Capture the cell that displays the provided text and extract its (X, Y) central coordinate. 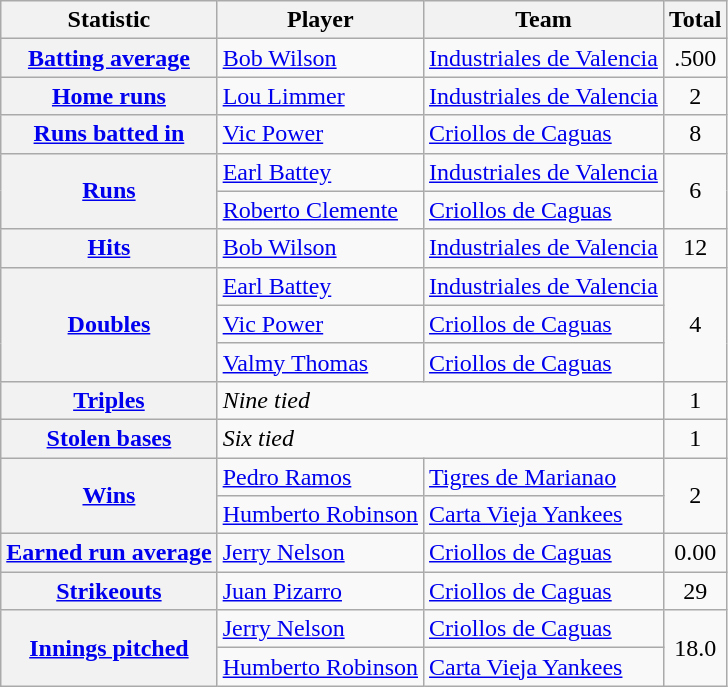
Wins (109, 496)
Runs batted in (109, 134)
Tigres de Marianao (544, 477)
Earned run average (109, 553)
Juan Pizarro (320, 591)
4 (695, 324)
Doubles (109, 324)
Six tied (440, 438)
Roberto Clemente (320, 210)
Lou Limmer (320, 96)
29 (695, 591)
Stolen bases (109, 438)
18.0 (695, 648)
Home runs (109, 96)
Hits (109, 248)
Innings pitched (109, 648)
.500 (695, 58)
Valmy Thomas (320, 362)
8 (695, 134)
6 (695, 191)
Total (695, 20)
0.00 (695, 553)
12 (695, 248)
Pedro Ramos (320, 477)
Strikeouts (109, 591)
Statistic (109, 20)
Player (320, 20)
Team (544, 20)
Triples (109, 400)
Nine tied (440, 400)
Batting average (109, 58)
Runs (109, 191)
